Capture the cell that displays the provided text and extract its [X, Y] central coordinate. 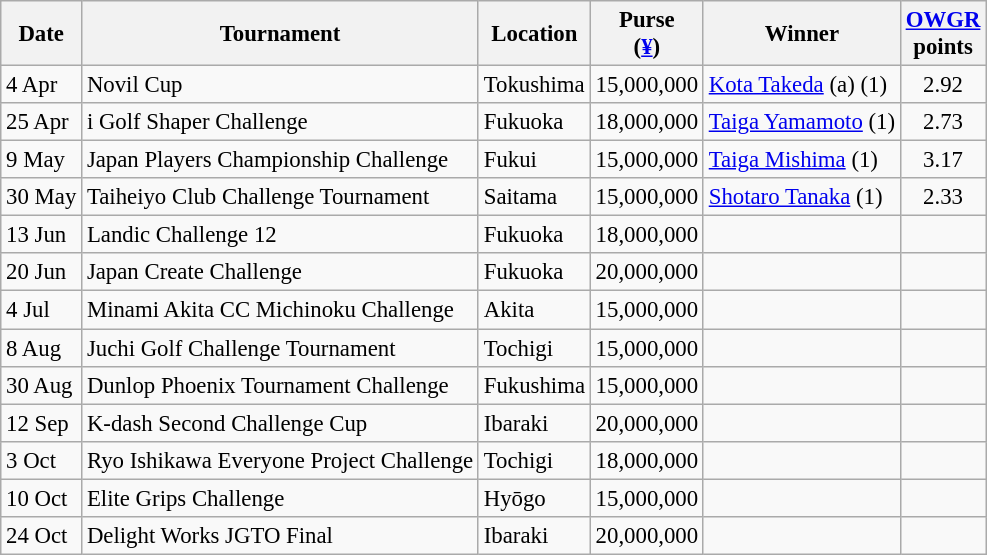
25 Apr [42, 122]
Saitama [534, 197]
20 Jun [42, 273]
Ryo Ishikawa Everyone Project Challenge [280, 460]
10 Oct [42, 498]
8 Aug [42, 348]
2.73 [942, 122]
12 Sep [42, 423]
OWGRpoints [942, 34]
Purse(¥) [646, 34]
Elite Grips Challenge [280, 498]
Landic Challenge 12 [280, 235]
Juchi Golf Challenge Tournament [280, 348]
Taiga Mishima (1) [802, 160]
30 May [42, 197]
Japan Players Championship Challenge [280, 160]
Taiga Yamamoto (1) [802, 122]
3 Oct [42, 460]
Kota Takeda (a) (1) [802, 85]
30 Aug [42, 385]
24 Oct [42, 536]
Taiheiyo Club Challenge Tournament [280, 197]
2.33 [942, 197]
4 Jul [42, 310]
Minami Akita CC Michinoku Challenge [280, 310]
Winner [802, 34]
Location [534, 34]
Japan Create Challenge [280, 273]
Fukui [534, 160]
Dunlop Phoenix Tournament Challenge [280, 385]
2.92 [942, 85]
K-dash Second Challenge Cup [280, 423]
9 May [42, 160]
Tournament [280, 34]
Shotaro Tanaka (1) [802, 197]
Tokushima [534, 85]
4 Apr [42, 85]
i Golf Shaper Challenge [280, 122]
13 Jun [42, 235]
Fukushima [534, 385]
Novil Cup [280, 85]
Akita [534, 310]
Hyōgo [534, 498]
Date [42, 34]
Delight Works JGTO Final [280, 536]
3.17 [942, 160]
